Search for the cell housing the specified text and yield its [X, Y] center coordinate. 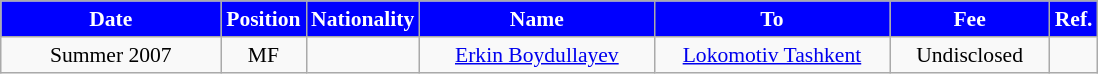
Fee [970, 19]
MF [264, 55]
Erkin Boydullayev [536, 55]
Name [536, 19]
Lokomotiv Tashkent [772, 55]
Nationality [362, 19]
Undisclosed [970, 55]
Position [264, 19]
Summer 2007 [111, 55]
Ref. [1074, 19]
Date [111, 19]
To [772, 19]
